Search for the cell housing the specified text and yield its [x, y] center coordinate. 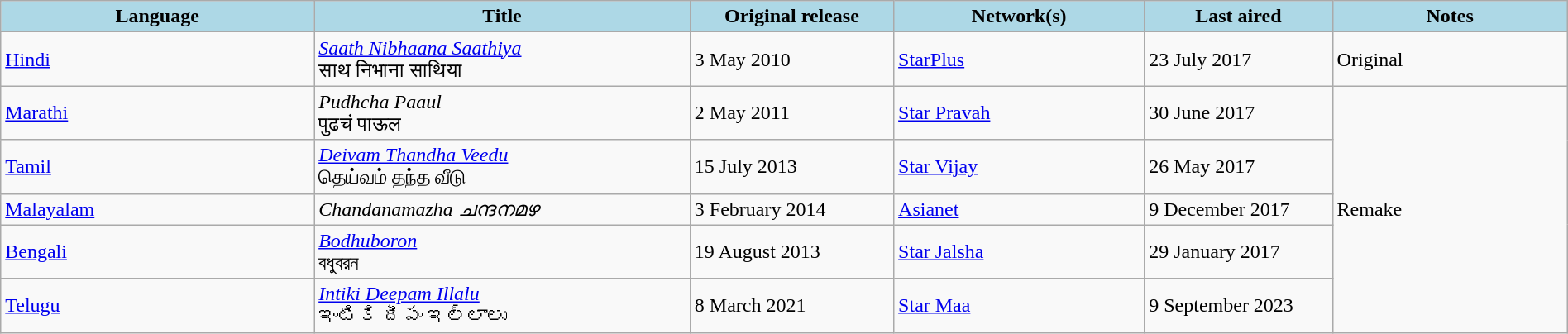
Malayalam [157, 209]
Star Jalsha [1019, 251]
9 September 2023 [1239, 306]
Original [1450, 60]
Chandanamazha ചന്ദനമഴ [503, 209]
8 March 2021 [791, 306]
Hindi [157, 60]
26 May 2017 [1239, 167]
Bengali [157, 251]
3 May 2010 [791, 60]
19 August 2013 [791, 251]
Asianet [1019, 209]
Pudhcha Paaul पुढचं पाऊल [503, 112]
Remake [1450, 209]
Network(s) [1019, 17]
Star Maa [1019, 306]
Saath Nibhaana Saathiya साथ निभाना साथिया [503, 60]
Language [157, 17]
15 July 2013 [791, 167]
Telugu [157, 306]
Last aired [1239, 17]
2 May 2011 [791, 112]
Tamil [157, 167]
Notes [1450, 17]
StarPlus [1019, 60]
30 June 2017 [1239, 112]
29 January 2017 [1239, 251]
Intiki Deepam Illalu ఇంటికి దీపం ఇల్లాలు [503, 306]
Star Pravah [1019, 112]
3 February 2014 [791, 209]
Original release [791, 17]
Bodhuboron বধুবরন [503, 251]
Star Vijay [1019, 167]
23 July 2017 [1239, 60]
Marathi [157, 112]
Deivam Thandha Veedu தெய்வம் தந்த வீடு [503, 167]
Title [503, 17]
9 December 2017 [1239, 209]
